Locate the cell with the specified text and output its (X, Y) center coordinate. 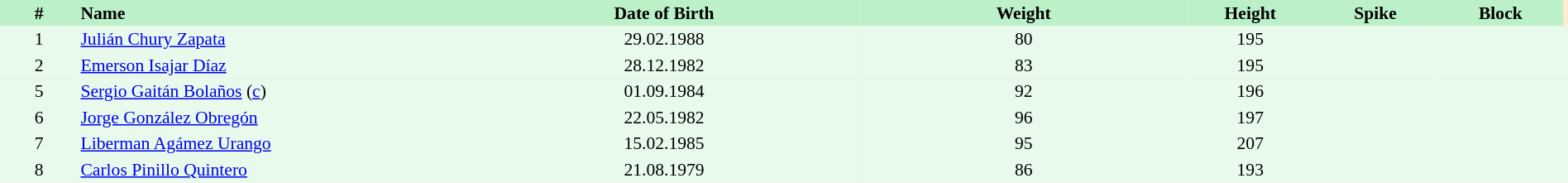
5 (39, 91)
8 (39, 170)
28.12.1982 (664, 65)
01.09.1984 (664, 91)
Carlos Pinillo Quintero (273, 170)
92 (1024, 91)
Date of Birth (664, 13)
193 (1250, 170)
86 (1024, 170)
207 (1250, 144)
96 (1024, 118)
Name (273, 13)
83 (1024, 65)
Liberman Agámez Urango (273, 144)
Jorge González Obregón (273, 118)
Block (1500, 13)
Spike (1374, 13)
95 (1024, 144)
Julián Chury Zapata (273, 40)
Height (1250, 13)
7 (39, 144)
Sergio Gaitán Bolaños (c) (273, 91)
29.02.1988 (664, 40)
80 (1024, 40)
# (39, 13)
196 (1250, 91)
2 (39, 65)
197 (1250, 118)
1 (39, 40)
6 (39, 118)
22.05.1982 (664, 118)
15.02.1985 (664, 144)
21.08.1979 (664, 170)
Weight (1024, 13)
Emerson Isajar Díaz (273, 65)
